Capture the cell that displays the provided text and extract its [x, y] central coordinate. 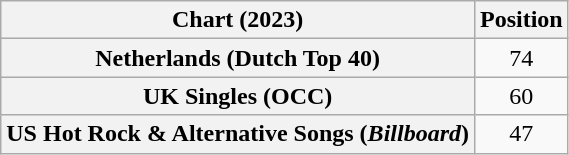
74 [521, 58]
Netherlands (Dutch Top 40) [238, 58]
Chart (2023) [238, 20]
Position [521, 20]
60 [521, 96]
47 [521, 134]
UK Singles (OCC) [238, 96]
US Hot Rock & Alternative Songs (Billboard) [238, 134]
